Provide the [X, Y] coordinate of the cell's center where the given text is located.  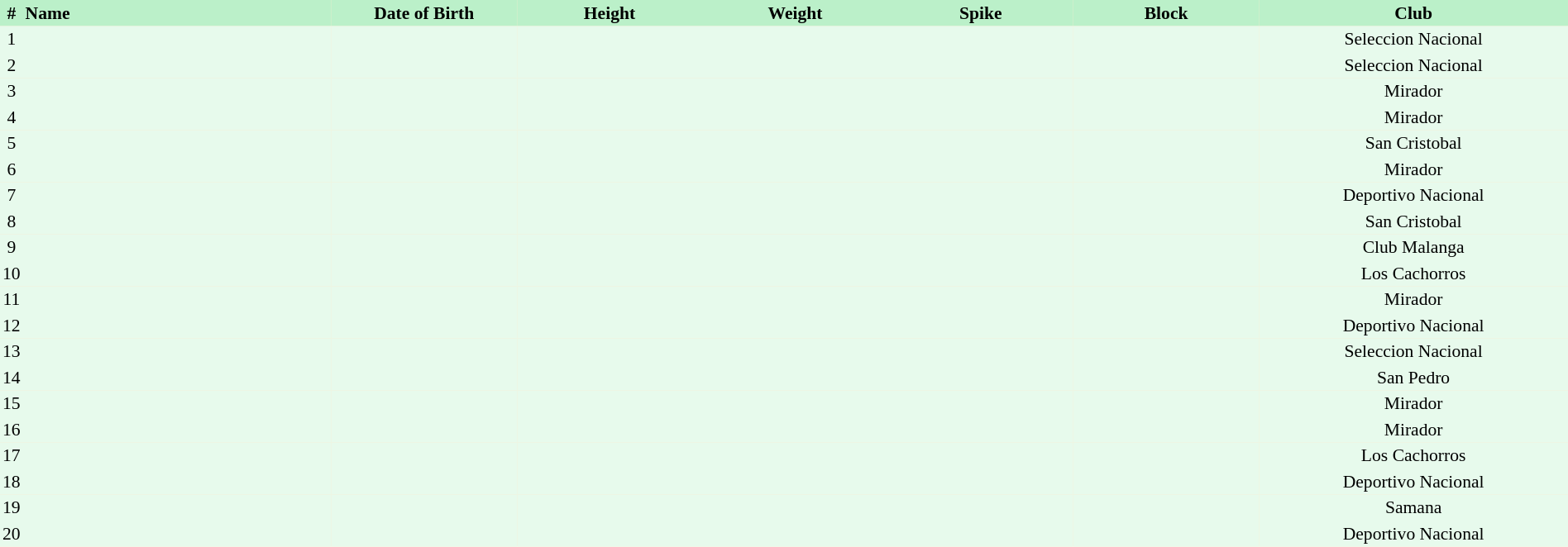
6 [12, 169]
16 [12, 430]
Samana [1413, 507]
1 [12, 40]
7 [12, 195]
Spike [981, 13]
Date of Birth [424, 13]
Club [1413, 13]
Club Malanga [1413, 248]
3 [12, 91]
17 [12, 456]
20 [12, 534]
Block [1166, 13]
11 [12, 299]
19 [12, 507]
10 [12, 273]
Name [177, 13]
2 [12, 65]
Weight [796, 13]
Height [610, 13]
8 [12, 221]
14 [12, 378]
18 [12, 482]
9 [12, 248]
15 [12, 403]
12 [12, 326]
13 [12, 352]
4 [12, 117]
5 [12, 144]
San Pedro [1413, 378]
# [12, 13]
